Extract the [x, y] coordinate from the center of the cell holding the provided text.  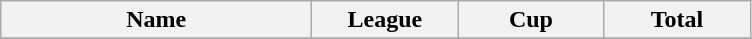
League [385, 20]
Cup [531, 20]
Total [677, 20]
Name [156, 20]
